Return (X, Y) of the center of cell containing provided text 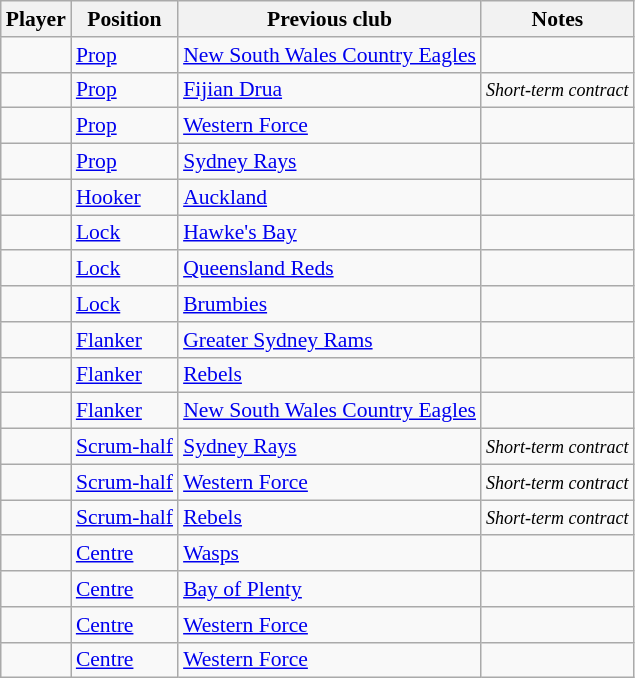
Previous club (330, 19)
Hawke's Bay (330, 233)
Player (36, 19)
Auckland (330, 197)
Brumbies (330, 304)
Wasps (330, 554)
Notes (558, 19)
Position (124, 19)
Bay of Plenty (330, 589)
Greater Sydney Rams (330, 340)
Hooker (124, 197)
Fijian Drua (330, 90)
Queensland Reds (330, 269)
